Search for the cell housing the specified text and yield its (X, Y) center coordinate. 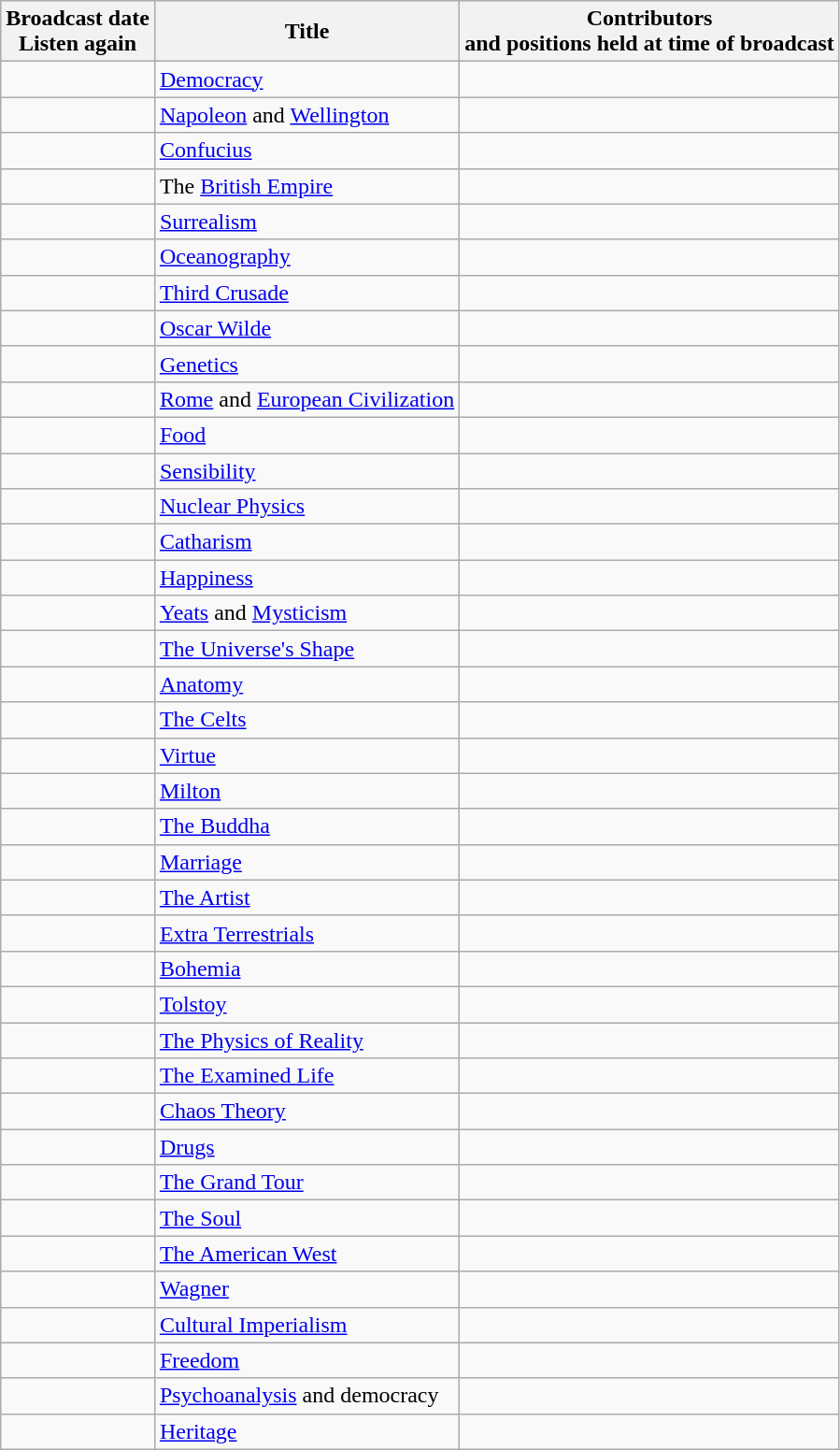
Psychoanalysis and democracy (306, 1396)
The Soul (306, 1218)
Confucius (306, 151)
Third Crusade (306, 293)
The Celts (306, 720)
Nuclear Physics (306, 507)
Tolstoy (306, 1004)
Yeats and Mysticism (306, 613)
The British Empire (306, 186)
Title (306, 32)
Chaos Theory (306, 1112)
Anatomy (306, 684)
Happiness (306, 578)
The Universe's Shape (306, 649)
Extra Terrestrials (306, 933)
Napoleon and Wellington (306, 115)
Heritage (306, 1431)
Freedom (306, 1360)
Bohemia (306, 969)
The Artist (306, 897)
Contributors and positions held at time of broadcast (650, 32)
Virtue (306, 755)
Broadcast date Listen again (78, 32)
Genetics (306, 364)
Marriage (306, 862)
The Grand Tour (306, 1183)
Democracy (306, 79)
The American West (306, 1254)
Oceanography (306, 257)
Sensibility (306, 470)
Catharism (306, 542)
The Physics of Reality (306, 1041)
Wagner (306, 1289)
The Examined Life (306, 1076)
Drugs (306, 1147)
Rome and European Civilization (306, 399)
Milton (306, 791)
The Buddha (306, 826)
Food (306, 435)
Oscar Wilde (306, 328)
Cultural Imperialism (306, 1325)
Surrealism (306, 222)
